Return (X, Y) of the center of cell containing provided text 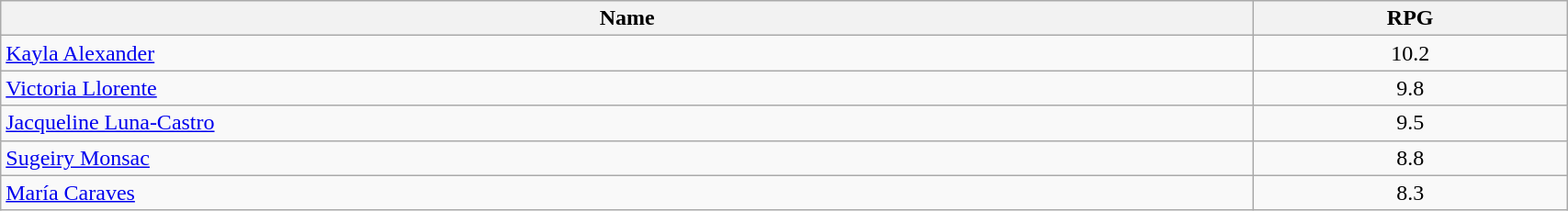
Name (627, 18)
9.8 (1411, 88)
8.3 (1411, 193)
Jacqueline Luna-Castro (627, 123)
Sugeiry Monsac (627, 158)
Victoria Llorente (627, 88)
María Caraves (627, 193)
8.8 (1411, 158)
10.2 (1411, 53)
9.5 (1411, 123)
RPG (1411, 18)
Kayla Alexander (627, 53)
